Capture the cell that displays the provided text and extract its (X, Y) central coordinate. 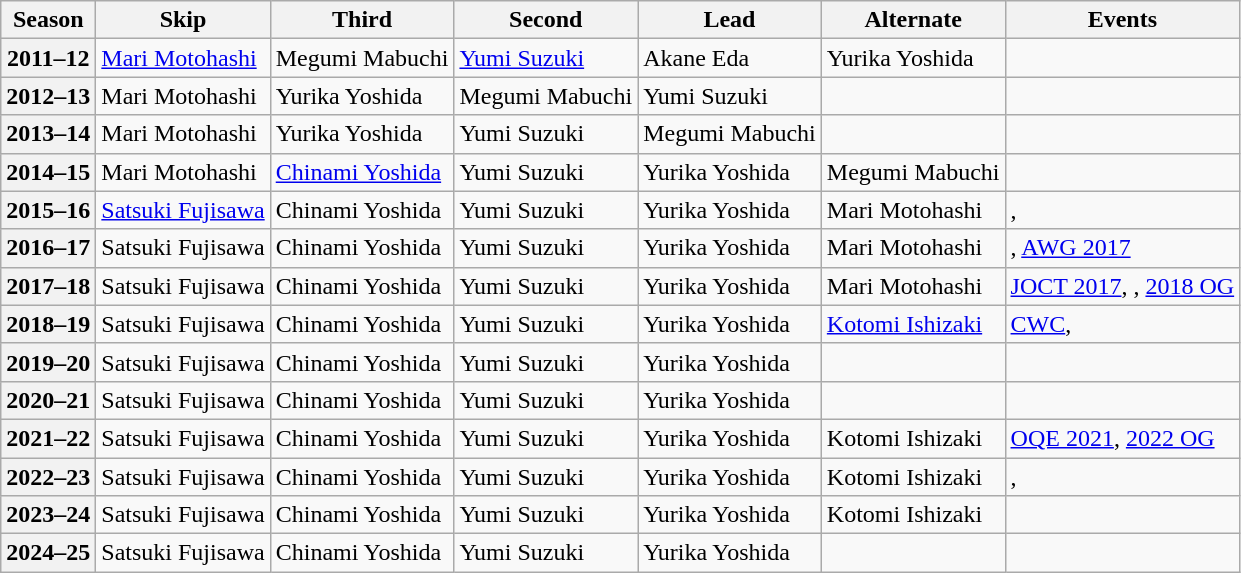
Second (546, 20)
2022–23 (48, 477)
Third (362, 20)
2015–16 (48, 210)
Season (48, 20)
JOCT 2017, , 2018 OG (1122, 286)
Alternate (913, 20)
Skip (183, 20)
Events (1122, 20)
2013–14 (48, 134)
CWC, (1122, 324)
Akane Eda (730, 58)
2014–15 (48, 172)
2024–25 (48, 553)
OQE 2021, 2022 OG (1122, 438)
2016–17 (48, 248)
2020–21 (48, 400)
Lead (730, 20)
2023–24 (48, 515)
2018–19 (48, 324)
2011–12 (48, 58)
2012–13 (48, 96)
2021–22 (48, 438)
2017–18 (48, 286)
, AWG 2017 (1122, 248)
2019–20 (48, 362)
